Locate the cell with the specified text and output its (x, y) center coordinate. 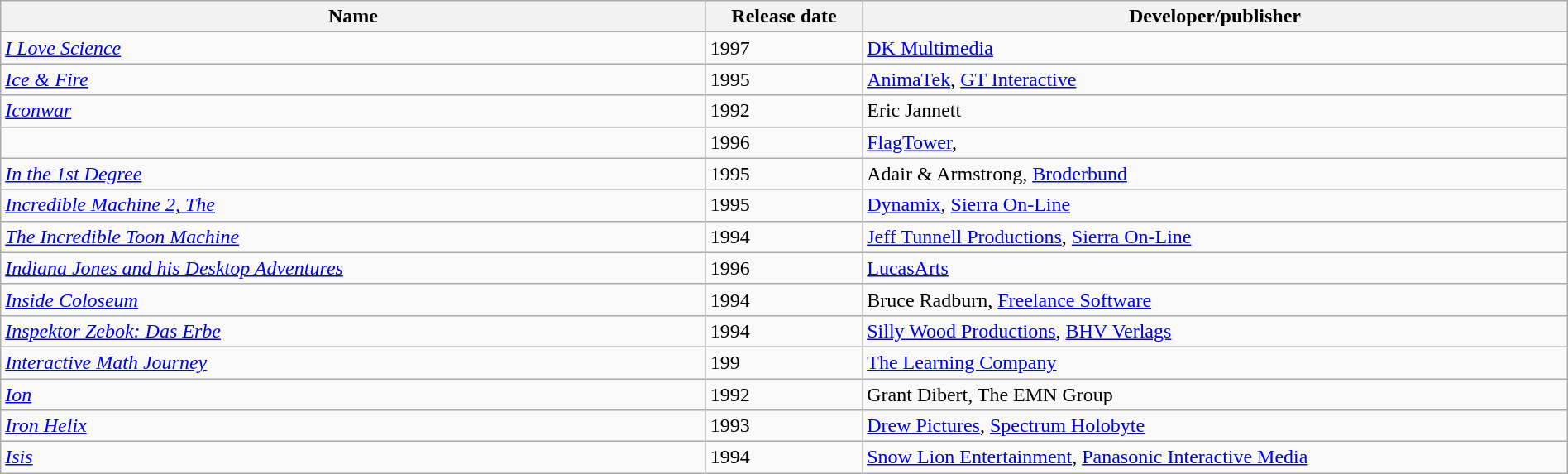
Eric Jannett (1216, 111)
Ion (354, 395)
Silly Wood Productions, BHV Verlags (1216, 331)
DK Multimedia (1216, 48)
Iron Helix (354, 426)
Developer/publisher (1216, 17)
In the 1st Degree (354, 174)
1993 (784, 426)
The Incredible Toon Machine (354, 237)
1997 (784, 48)
Bruce Radburn, Freelance Software (1216, 299)
Name (354, 17)
The Learning Company (1216, 362)
Iconwar (354, 111)
Grant Dibert, The EMN Group (1216, 395)
Inspektor Zebok: Das Erbe (354, 331)
I Love Science (354, 48)
Snow Lion Entertainment, Panasonic Interactive Media (1216, 457)
Inside Coloseum (354, 299)
Adair & Armstrong, Broderbund (1216, 174)
Incredible Machine 2, The (354, 205)
Interactive Math Journey (354, 362)
Indiana Jones and his Desktop Adventures (354, 268)
FlagTower, (1216, 142)
Dynamix, Sierra On-Line (1216, 205)
AnimaTek, GT Interactive (1216, 79)
Jeff Tunnell Productions, Sierra On-Line (1216, 237)
LucasArts (1216, 268)
Isis (354, 457)
Release date (784, 17)
199 (784, 362)
Ice & Fire (354, 79)
Drew Pictures, Spectrum Holobyte (1216, 426)
